Scan for the cell matching the given text and deliver its (x, y) coordinate at center. 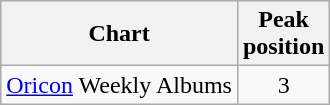
Peakposition (283, 34)
Chart (120, 34)
3 (283, 85)
Oricon Weekly Albums (120, 85)
